Return the [x, y] coordinate for the center point of the cell that contains the specified text.  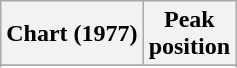
Chart (1977) [72, 34]
Peakposition [189, 34]
